Return the [X, Y] coordinate for the center point of the cell that contains the specified text.  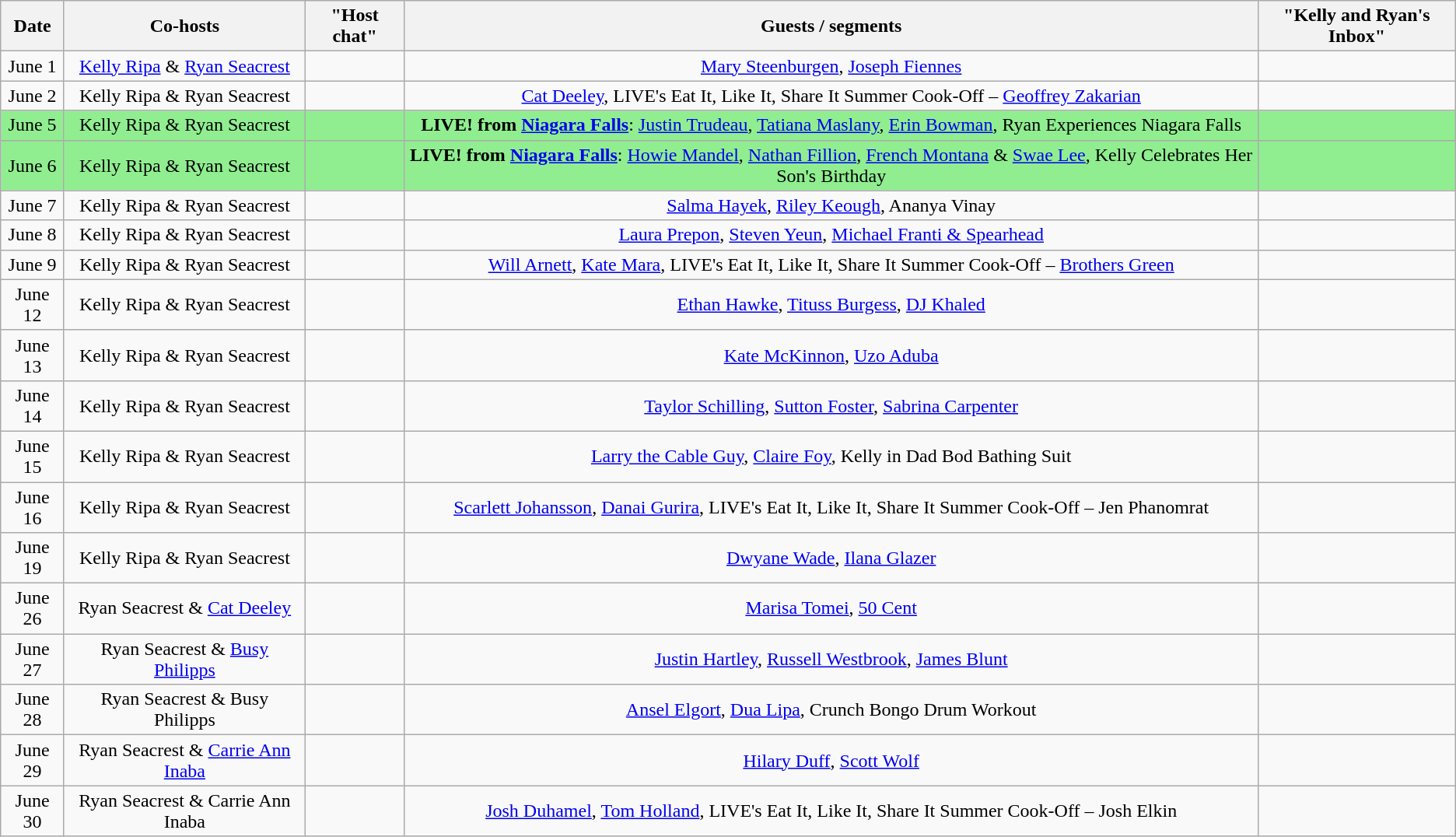
"Kelly and Ryan's Inbox" [1357, 26]
June 26 [33, 608]
June 16 [33, 507]
Taylor Schilling, Sutton Foster, Sabrina Carpenter [831, 406]
June 29 [33, 761]
Kate McKinnon, Uzo Aduba [831, 355]
Ansel Elgort, Dua Lipa, Crunch Bongo Drum Workout [831, 709]
June 30 [33, 811]
Josh Duhamel, Tom Holland, LIVE's Eat It, Like It, Share It Summer Cook-Off – Josh Elkin [831, 811]
Ryan Seacrest & Cat Deeley [184, 608]
Hilary Duff, Scott Wolf [831, 761]
June 1 [33, 66]
June 6 [33, 165]
Scarlett Johansson, Danai Gurira, LIVE's Eat It, Like It, Share It Summer Cook-Off – Jen Phanomrat [831, 507]
Mary Steenburgen, Joseph Fiennes [831, 66]
June 8 [33, 235]
Date [33, 26]
June 15 [33, 456]
Will Arnett, Kate Mara, LIVE's Eat It, Like It, Share It Summer Cook-Off – Brothers Green [831, 264]
"Host chat" [355, 26]
Co-hosts [184, 26]
Marisa Tomei, 50 Cent [831, 608]
Justin Hartley, Russell Westbrook, James Blunt [831, 660]
Laura Prepon, Steven Yeun, Michael Franti & Spearhead [831, 235]
June 13 [33, 355]
June 27 [33, 660]
Ethan Hawke, Tituss Burgess, DJ Khaled [831, 305]
Salma Hayek, Riley Keough, Ananya Vinay [831, 205]
LIVE! from Niagara Falls: Howie Mandel, Nathan Fillion, French Montana & Swae Lee, Kelly Celebrates Her Son's Birthday [831, 165]
June 7 [33, 205]
June 12 [33, 305]
June 5 [33, 125]
Larry the Cable Guy, Claire Foy, Kelly in Dad Bod Bathing Suit [831, 456]
Dwyane Wade, Ilana Glazer [831, 559]
June 2 [33, 96]
June 9 [33, 264]
June 19 [33, 559]
LIVE! from Niagara Falls: Justin Trudeau, Tatiana Maslany, Erin Bowman, Ryan Experiences Niagara Falls [831, 125]
June 14 [33, 406]
Cat Deeley, LIVE's Eat It, Like It, Share It Summer Cook-Off – Geoffrey Zakarian [831, 96]
Guests / segments [831, 26]
June 28 [33, 709]
